Scan for the cell matching the given text and deliver its [x, y] coordinate at center. 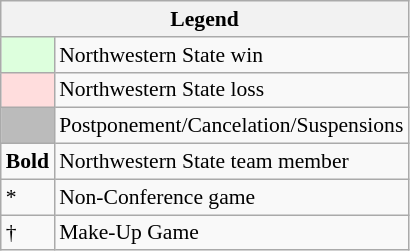
Northwestern State loss [231, 90]
Make-Up Game [231, 233]
Postponement/Cancelation/Suspensions [231, 126]
* [28, 197]
† [28, 233]
Northwestern State team member [231, 162]
Legend [205, 19]
Bold [28, 162]
Non-Conference game [231, 197]
Northwestern State win [231, 55]
